Locate the cell with the specified text and output its [x, y] center coordinate. 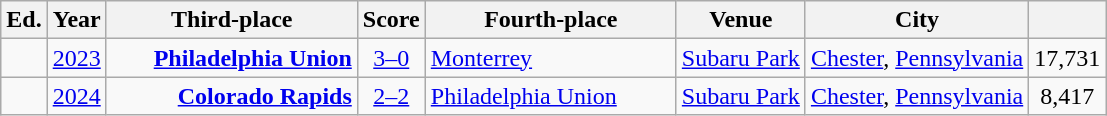
8,417 [1068, 96]
Score [391, 20]
Fourth-place [550, 20]
2–2 [391, 96]
Venue [740, 20]
Ed. [24, 20]
Colorado Rapids [232, 96]
City [916, 20]
Year [76, 20]
17,731 [1068, 58]
2024 [76, 96]
3–0 [391, 58]
Monterrey [550, 58]
Third-place [232, 20]
2023 [76, 58]
